Provide the (x, y) coordinate of the cell's center where the given text is located.  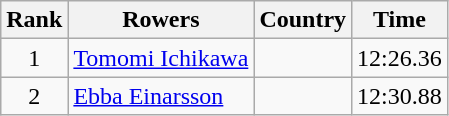
12:30.88 (400, 96)
1 (34, 58)
Rank (34, 20)
Rowers (161, 20)
Country (303, 20)
Tomomi Ichikawa (161, 58)
12:26.36 (400, 58)
Time (400, 20)
Ebba Einarsson (161, 96)
2 (34, 96)
